From the cell containing the given text, extract its center point as (x, y) coordinate. 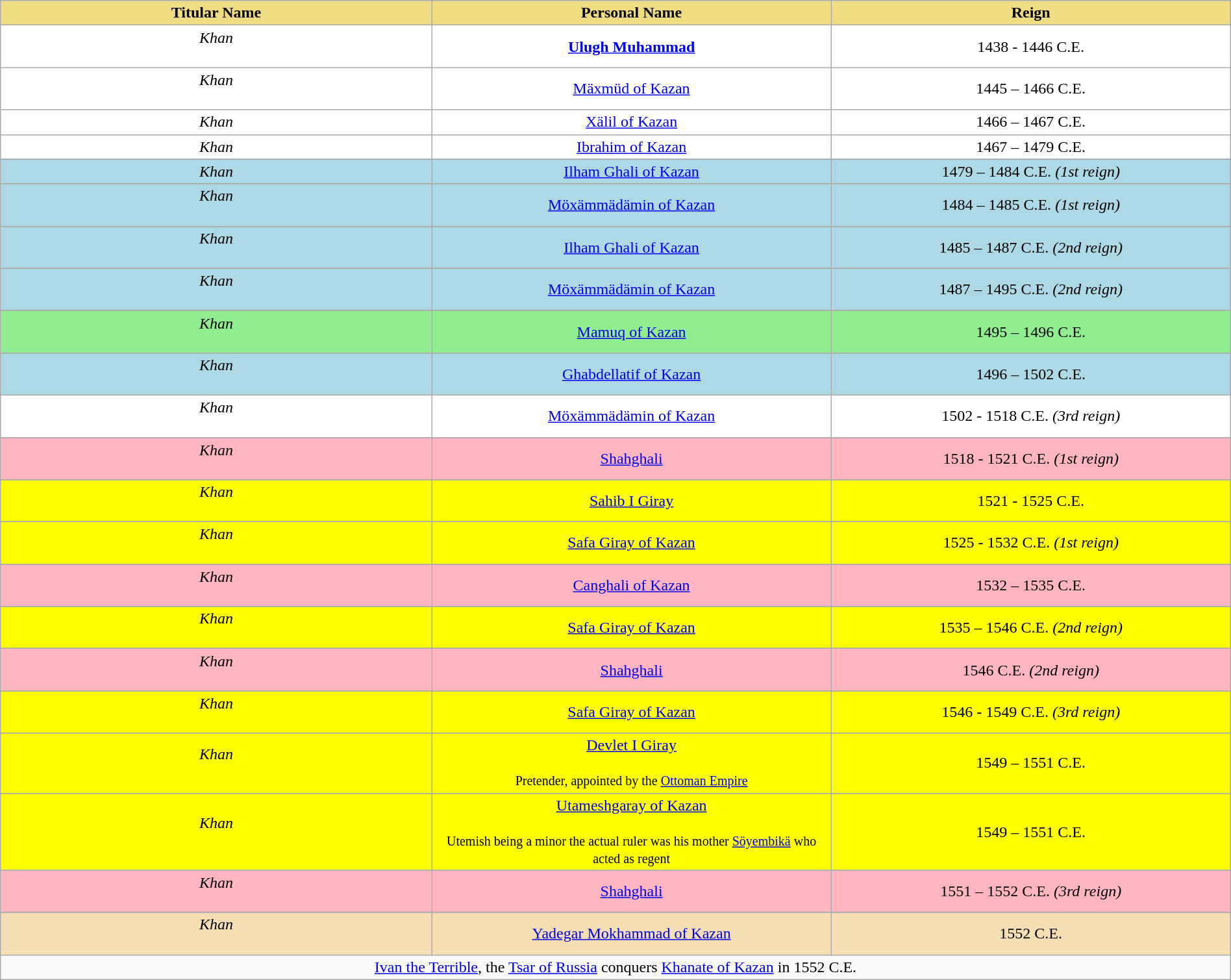
1485 – 1487 C.E. (2nd reign) (1031, 247)
Mamuq of Kazan (631, 331)
Ulugh Muhammad (631, 47)
Ghabdellatif of Kazan (631, 374)
1552 C.E. (1031, 934)
1502 - 1518 C.E. (3rd reign) (1031, 416)
1551 – 1552 C.E. (3rd reign) (1031, 891)
1546 - 1549 C.E. (3rd reign) (1031, 712)
Xälil of Kazan (631, 122)
1466 – 1467 C.E. (1031, 122)
1496 – 1502 C.E. (1031, 374)
Sahib I Giray (631, 501)
Utameshgaray of Kazan Utemish being a minor the actual ruler was his mother Söyembikä who acted as regent (631, 831)
1484 – 1485 C.E. (1st reign) (1031, 205)
Yadegar Mokhammad of Kazan (631, 934)
1518 - 1521 C.E. (1st reign) (1031, 459)
Titular Name (216, 13)
Devlet I Giray Pretender, appointed by the Ottoman Empire (631, 763)
1546 C.E. (2nd reign) (1031, 670)
Personal Name (631, 13)
1532 – 1535 C.E. (1031, 586)
1535 – 1546 C.E. (2nd reign) (1031, 627)
1487 – 1495 C.E. (2nd reign) (1031, 290)
Ibrahim of Kazan (631, 147)
1525 - 1532 C.E. (1st reign) (1031, 543)
1495 – 1496 C.E. (1031, 331)
Mäxmüd of Kazan (631, 88)
Canghali of Kazan (631, 586)
1521 - 1525 C.E. (1031, 501)
1438 - 1446 C.E. (1031, 47)
1467 – 1479 C.E. (1031, 147)
Reign (1031, 13)
1479 – 1484 C.E. (1st reign) (1031, 171)
Ivan the Terrible, the Tsar of Russia conquers Khanate of Kazan in 1552 C.E. (615, 967)
1445 – 1466 C.E. (1031, 88)
